Search for the cell housing the specified text and yield its [X, Y] center coordinate. 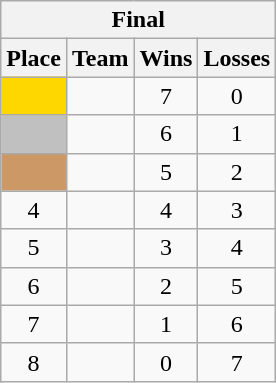
Wins [166, 58]
Losses [237, 58]
Team [100, 58]
Place [34, 58]
Final [138, 20]
8 [34, 362]
